Determine the (X, Y) coordinate at the center of the cell enclosing the given text.  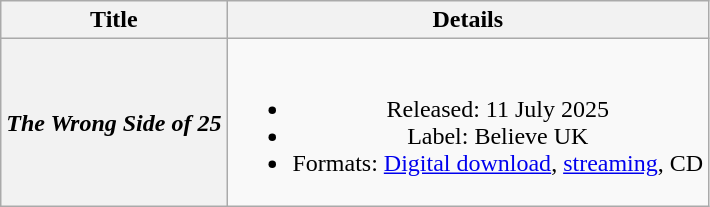
Details (468, 20)
The Wrong Side of 25 (114, 122)
Title (114, 20)
Released: 11 July 2025Label: Believe UKFormats: Digital download, streaming, CD (468, 122)
